Search for the cell housing the specified text and yield its (X, Y) center coordinate. 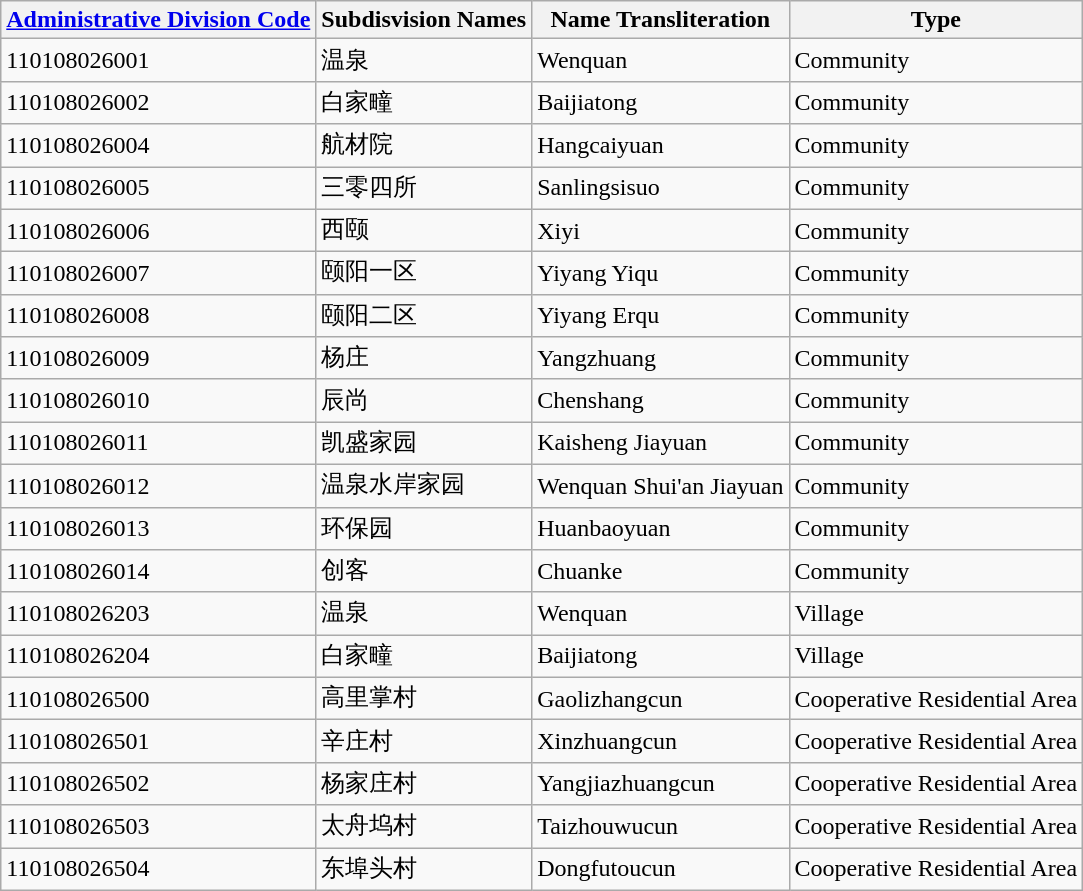
Taizhouwucun (660, 826)
110108026007 (158, 274)
高里掌村 (424, 698)
110108026011 (158, 444)
西颐 (424, 230)
Xinzhuangcun (660, 742)
Sanlingsisuo (660, 188)
Name Transliteration (660, 20)
110108026504 (158, 870)
太舟坞村 (424, 826)
杨家庄村 (424, 784)
杨庄 (424, 358)
110108026013 (158, 528)
环保园 (424, 528)
Dongfutoucun (660, 870)
Kaisheng Jiayuan (660, 444)
Type (936, 20)
Subdisvision Names (424, 20)
东埠头村 (424, 870)
Yiyang Yiqu (660, 274)
Xiyi (660, 230)
110108026203 (158, 614)
颐阳一区 (424, 274)
110108026006 (158, 230)
110108026002 (158, 102)
创客 (424, 572)
110108026502 (158, 784)
Gaolizhangcun (660, 698)
颐阳二区 (424, 316)
110108026204 (158, 656)
Hangcaiyuan (660, 146)
110108026500 (158, 698)
Administrative Division Code (158, 20)
110108026004 (158, 146)
Yangzhuang (660, 358)
110108026009 (158, 358)
温泉水岸家园 (424, 486)
110108026010 (158, 400)
辰尚 (424, 400)
110108026005 (158, 188)
110108026503 (158, 826)
110108026014 (158, 572)
Chenshang (660, 400)
110108026001 (158, 60)
Yangjiazhuangcun (660, 784)
Chuanke (660, 572)
凯盛家园 (424, 444)
三零四所 (424, 188)
辛庄村 (424, 742)
110108026012 (158, 486)
Yiyang Erqu (660, 316)
110108026501 (158, 742)
110108026008 (158, 316)
Huanbaoyuan (660, 528)
航材院 (424, 146)
Wenquan Shui'an Jiayuan (660, 486)
